Capture the cell that displays the provided text and extract its (X, Y) central coordinate. 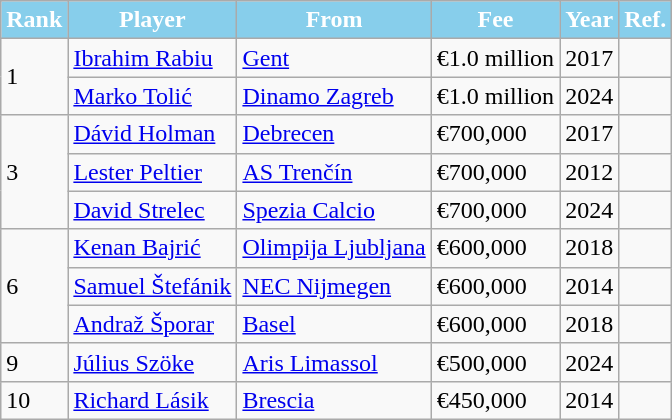
Richard Lásik (152, 400)
From (334, 20)
Year (590, 20)
3 (34, 172)
Olimpija Ljubljana (334, 248)
Július Szöke (152, 362)
Dinamo Zagreb (334, 96)
€500,000 (495, 362)
Gent (334, 58)
1 (34, 77)
Andraž Šporar (152, 324)
Spezia Calcio (334, 210)
6 (34, 286)
Marko Tolić (152, 96)
Brescia (334, 400)
Fee (495, 20)
9 (34, 362)
Ref. (646, 20)
AS Trenčín (334, 172)
Kenan Bajrić (152, 248)
David Strelec (152, 210)
Player (152, 20)
Samuel Štefánik (152, 286)
Ibrahim Rabiu (152, 58)
Basel (334, 324)
NEC Nijmegen (334, 286)
2012 (590, 172)
Aris Limassol (334, 362)
€450,000 (495, 400)
Lester Peltier (152, 172)
Debrecen (334, 134)
Rank (34, 20)
10 (34, 400)
Dávid Holman (152, 134)
